Return the (X, Y) coordinate for the center point of the cell that contains the specified text.  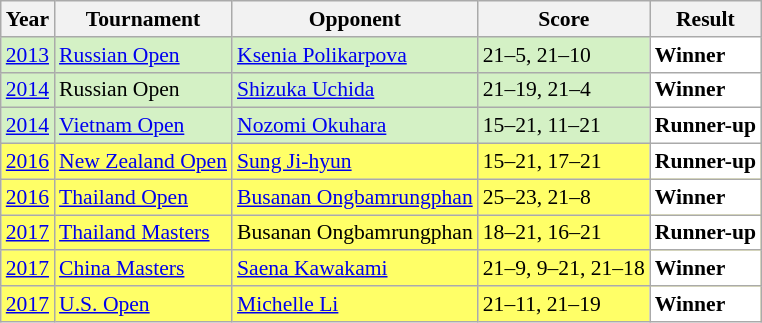
Result (706, 19)
Nozomi Okuhara (355, 126)
Vietnam Open (143, 126)
Thailand Masters (143, 233)
Opponent (355, 19)
Ksenia Polikarpova (355, 55)
Score (564, 19)
18–21, 16–21 (564, 233)
21–9, 9–21, 21–18 (564, 269)
Tournament (143, 19)
21–19, 21–4 (564, 90)
Shizuka Uchida (355, 90)
21–5, 21–10 (564, 55)
Saena Kawakami (355, 269)
New Zealand Open (143, 162)
Michelle Li (355, 304)
25–23, 21–8 (564, 197)
U.S. Open (143, 304)
Year (28, 19)
15–21, 17–21 (564, 162)
Thailand Open (143, 197)
15–21, 11–21 (564, 126)
Sung Ji-hyun (355, 162)
China Masters (143, 269)
2013 (28, 55)
21–11, 21–19 (564, 304)
